From the cell containing the given text, extract its center point as (x, y) coordinate. 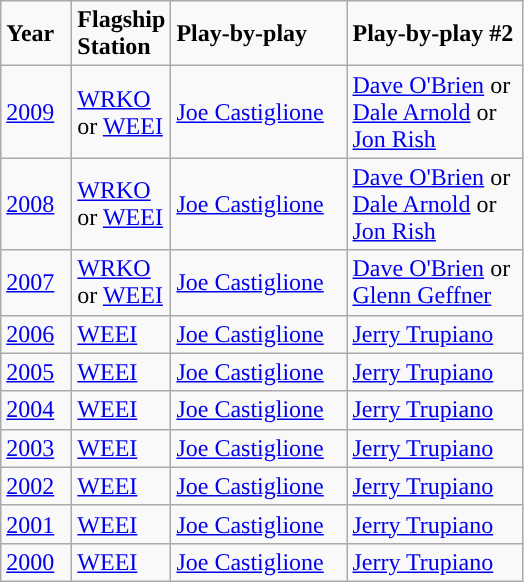
Play-by-play (259, 34)
Flagship Station (122, 34)
Year (36, 34)
Play-by-play #2 (435, 34)
2002 (36, 486)
2001 (36, 524)
Dave O'Brien or Glenn Geffner (435, 282)
2003 (36, 448)
2008 (36, 204)
2004 (36, 410)
2007 (36, 282)
2009 (36, 112)
2005 (36, 372)
2006 (36, 334)
2000 (36, 562)
